Locate the cell with the specified text and output its (x, y) center coordinate. 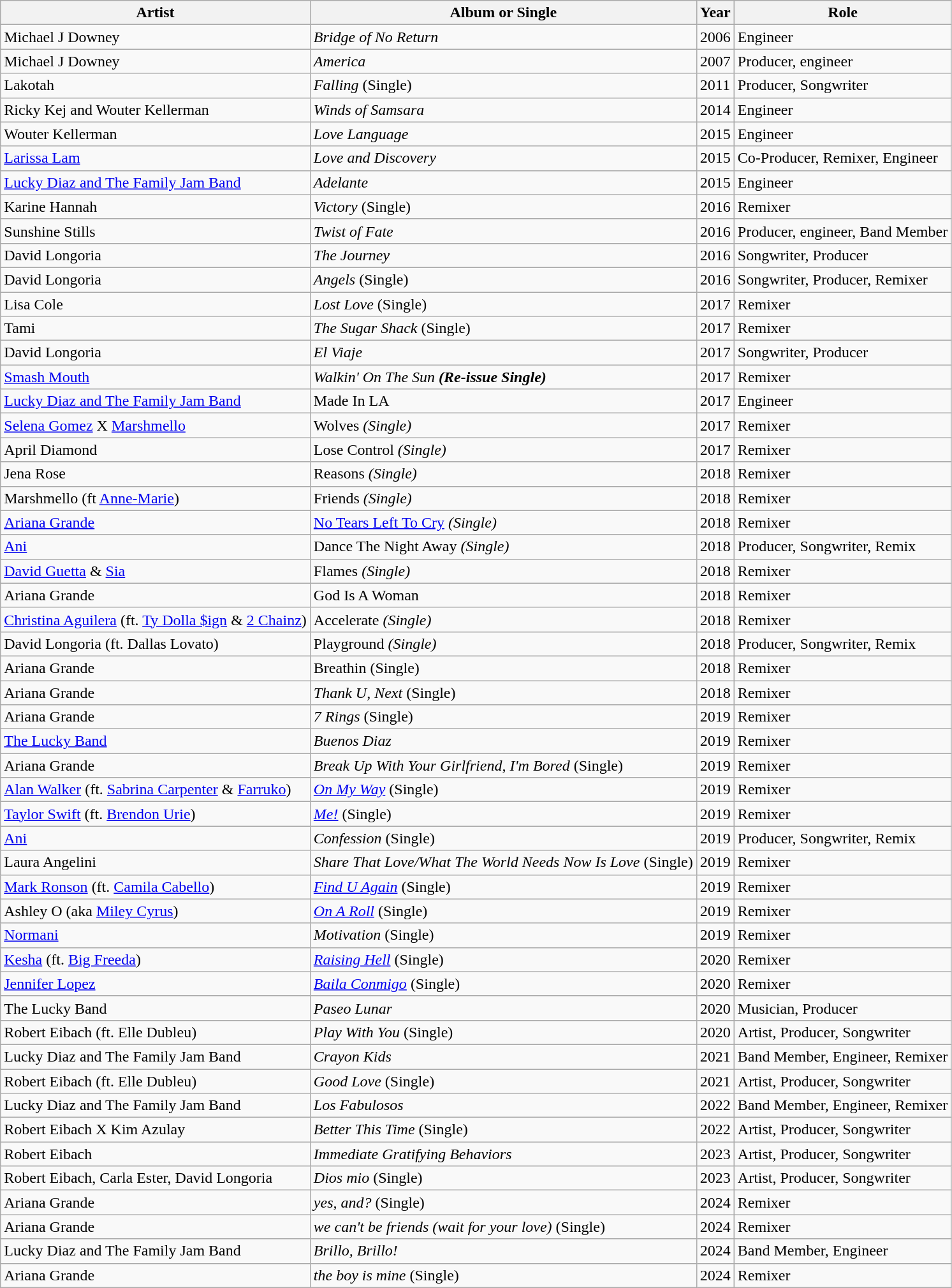
Paseo Lunar (503, 1008)
Alan Walker (ft. Sabrina Carpenter & Farruko) (156, 790)
Lost Love (Single) (503, 304)
Mark Ronson (ft. Camila Cabello) (156, 887)
Falling (Single) (503, 85)
Lisa Cole (156, 304)
Producer, engineer (842, 61)
Made In LA (503, 401)
Robert Eibach X Kim Azulay (156, 1130)
Album or Single (503, 13)
On My Way (Single) (503, 790)
Baila Conmigo (Single) (503, 984)
Artist (156, 13)
Taylor Swift (ft. Brendon Urie) (156, 814)
Thank U, Next (Single) (503, 692)
yes, and? (Single) (503, 1203)
Musician, Producer (842, 1008)
Kesha (ft. Big Freeda) (156, 959)
America (503, 61)
2011 (715, 85)
the boy is mine (Single) (503, 1275)
Sunshine Stills (156, 231)
Karine Hannah (156, 207)
Wouter Kellerman (156, 134)
Good Love (Single) (503, 1081)
Adelante (503, 182)
Find U Again (Single) (503, 887)
Angels (Single) (503, 279)
April Diamond (156, 450)
Role (842, 13)
Love and Discovery (503, 158)
Walkin' On The Sun (Re-issue Single) (503, 377)
we can't be friends (wait for your love) (Single) (503, 1227)
Friends (Single) (503, 498)
David Longoria (ft. Dallas Lovato) (156, 644)
Year (715, 13)
Producer, Songwriter (842, 85)
Dios mio (Single) (503, 1178)
Robert Eibach, Carla Ester, David Longoria (156, 1178)
Raising Hell (Single) (503, 959)
Buenos Diaz (503, 741)
Songwriter, Producer, Remixer (842, 279)
Flames (Single) (503, 571)
Lakotah (156, 85)
Larissa Lam (156, 158)
Reasons (Single) (503, 474)
Better This Time (Single) (503, 1130)
Me! (Single) (503, 814)
God Is A Woman (503, 595)
Selena Gomez X Marshmello (156, 426)
David Guetta & Sia (156, 571)
Smash Mouth (156, 377)
Jennifer Lopez (156, 984)
Band Member, Engineer (842, 1251)
Brillo, Brillo! (503, 1251)
2014 (715, 110)
Wolves (Single) (503, 426)
Ricky Kej and Wouter Kellerman (156, 110)
2006 (715, 37)
Christina Aguilera (ft. Ty Dolla $ign & 2 Chainz) (156, 619)
7 Rings (Single) (503, 717)
Immediate Gratifying Behaviors (503, 1154)
Robert Eibach (156, 1154)
2007 (715, 61)
Dance The Night Away (Single) (503, 547)
Play With You (Single) (503, 1032)
Ashley O (aka Miley Cyrus) (156, 911)
Motivation (Single) (503, 935)
No Tears Left To Cry (Single) (503, 522)
Bridge of No Return (503, 37)
Playground (Single) (503, 644)
The Sugar Shack (Single) (503, 329)
Normani (156, 935)
Share That Love/What The World Needs Now Is Love (Single) (503, 862)
Break Up With Your Girlfriend, I'm Bored (Single) (503, 766)
Love Language (503, 134)
Winds of Samsara (503, 110)
Los Fabulosos (503, 1106)
Breathin (Single) (503, 668)
Twist of Fate (503, 231)
Producer, engineer, Band Member (842, 231)
Marshmello (ft Anne-Marie) (156, 498)
Tami (156, 329)
Lose Control (Single) (503, 450)
Confession (Single) (503, 838)
El Viaje (503, 353)
Jena Rose (156, 474)
Crayon Kids (503, 1056)
Laura Angelini (156, 862)
On A Roll (Single) (503, 911)
Co-Producer, Remixer, Engineer (842, 158)
Accelerate (Single) (503, 619)
Victory (Single) (503, 207)
The Journey (503, 255)
